Capture the cell that displays the provided text and extract its (x, y) central coordinate. 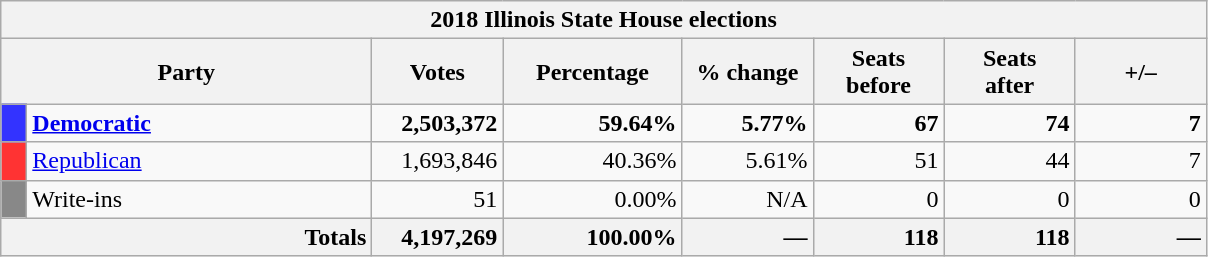
N/A (748, 199)
Write-ins (200, 199)
40.36% (592, 161)
2018 Illinois State House elections (604, 20)
Democratic (200, 123)
% change (748, 72)
Seatsafter (1010, 72)
Seatsbefore (878, 72)
4,197,269 (438, 237)
74 (1010, 123)
0.00% (592, 199)
Votes (438, 72)
Totals (186, 237)
Party (186, 72)
100.00% (592, 237)
Percentage (592, 72)
67 (878, 123)
1,693,846 (438, 161)
5.61% (748, 161)
+/– (1140, 72)
Republican (200, 161)
5.77% (748, 123)
59.64% (592, 123)
44 (1010, 161)
2,503,372 (438, 123)
